Return the [x, y] coordinate for the center point of the cell that contains the specified text.  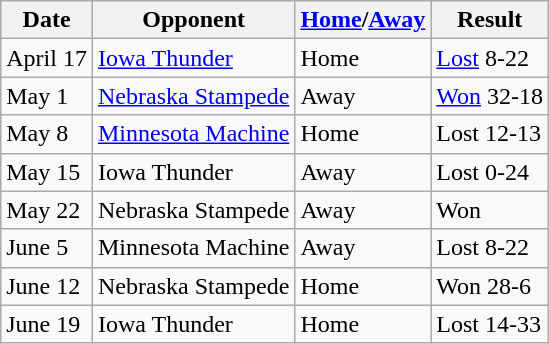
June 5 [47, 248]
Lost 0-24 [490, 172]
May 22 [47, 210]
April 17 [47, 58]
May 1 [47, 96]
Won [490, 210]
Home/Away [363, 20]
Won 28-6 [490, 286]
June 12 [47, 286]
May 8 [47, 134]
May 15 [47, 172]
Result [490, 20]
Lost 12-13 [490, 134]
Opponent [193, 20]
Lost 14-33 [490, 324]
Date [47, 20]
June 19 [47, 324]
Won 32-18 [490, 96]
